Locate the cell with the specified text and output its [x, y] center coordinate. 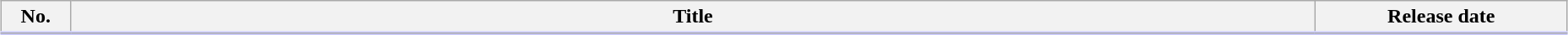
Release date [1441, 17]
Title [693, 17]
No. [35, 17]
